Capture the cell that displays the provided text and extract its (x, y) central coordinate. 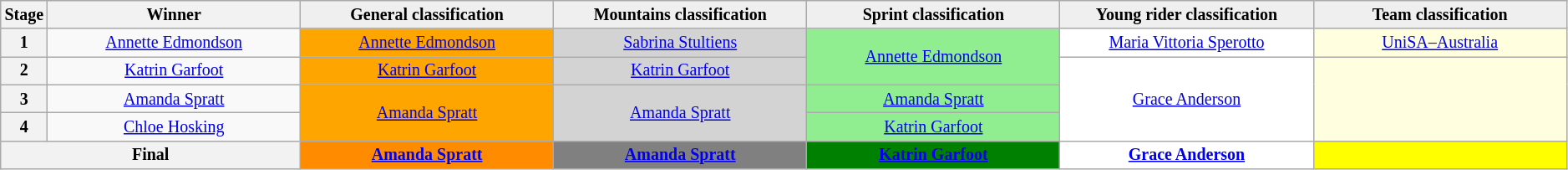
Maria Vittoria Sperotto (1186, 44)
2 (24, 70)
Mountains classification (680, 15)
Winner (174, 15)
4 (24, 127)
Stage (24, 15)
3 (24, 99)
Chloe Hosking (174, 127)
UniSA–Australia (1440, 44)
Team classification (1440, 15)
1 (24, 44)
Sabrina Stultiens (680, 44)
General classification (428, 15)
Young rider classification (1186, 15)
Final (150, 154)
Sprint classification (934, 15)
